Provide the [x, y] coordinate of the cell's center where the given text is located.  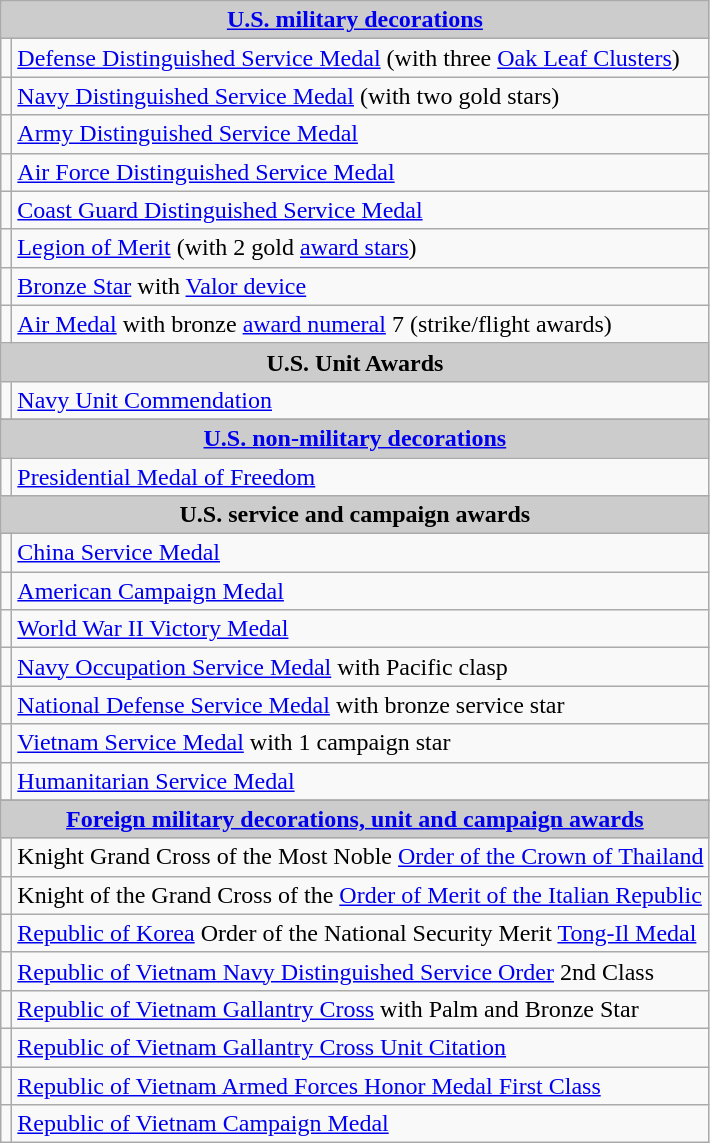
World War II Victory Medal [360, 629]
Foreign military decorations, unit and campaign awards [355, 819]
Knight Grand Cross of the Most Noble Order of the Crown of Thailand [360, 857]
Navy Distinguished Service Medal (with two gold stars) [360, 96]
Republic of Vietnam Armed Forces Honor Medal First Class [360, 1085]
Knight of the Grand Cross of the Order of Merit of the Italian Republic [360, 895]
National Defense Service Medal with bronze service star [360, 705]
Humanitarian Service Medal [360, 781]
U.S. military decorations [355, 20]
Republic of Vietnam Gallantry Cross with Palm and Bronze Star [360, 1009]
Republic of Korea Order of the National Security Merit Tong-Il Medal [360, 933]
Navy Occupation Service Medal with Pacific clasp [360, 667]
China Service Medal [360, 553]
Republic of Vietnam Navy Distinguished Service Order 2nd Class [360, 971]
Army Distinguished Service Medal [360, 134]
U.S. non-military decorations [355, 438]
Bronze Star with Valor device [360, 286]
Vietnam Service Medal with 1 campaign star [360, 743]
Air Force Distinguished Service Medal [360, 172]
Navy Unit Commendation [360, 400]
Presidential Medal of Freedom [360, 477]
Coast Guard Distinguished Service Medal [360, 210]
Republic of Vietnam Gallantry Cross Unit Citation [360, 1047]
Defense Distinguished Service Medal (with three Oak Leaf Clusters) [360, 58]
U.S. Unit Awards [355, 362]
U.S. service and campaign awards [355, 515]
Legion of Merit (with 2 gold award stars) [360, 248]
Air Medal with bronze award numeral 7 (strike/flight awards) [360, 324]
American Campaign Medal [360, 591]
Republic of Vietnam Campaign Medal [360, 1124]
